Return [X, Y] of the center of cell containing provided text 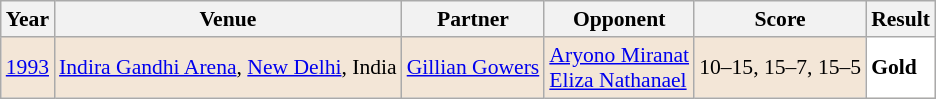
Score [780, 19]
Year [28, 19]
Gillian Gowers [474, 68]
Venue [228, 19]
Aryono Miranat Eliza Nathanael [619, 68]
1993 [28, 68]
Indira Gandhi Arena, New Delhi, India [228, 68]
Gold [900, 68]
Partner [474, 19]
10–15, 15–7, 15–5 [780, 68]
Opponent [619, 19]
Result [900, 19]
